Return [X, Y] of the center of cell containing provided text 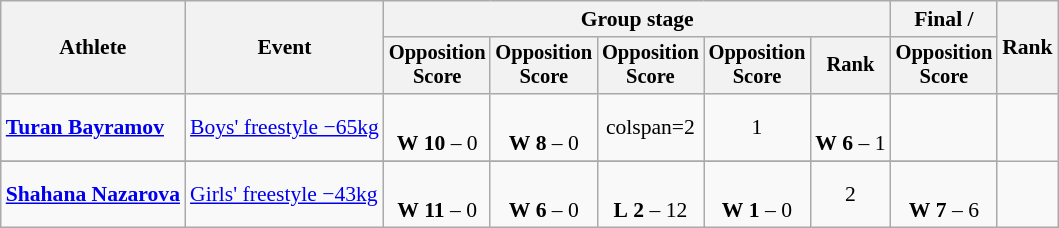
W 7 – 6 [944, 194]
colspan=2 [650, 128]
Boys' freestyle −65kg [284, 128]
W 6 – 1 [850, 128]
W 1 – 0 [758, 194]
Group stage [638, 19]
Final / [944, 19]
Girls' freestyle −43kg [284, 194]
1 [758, 128]
Turan Bayramov [93, 128]
Event [284, 48]
Shahana Nazarova [93, 194]
W 8 – 0 [544, 128]
W 11 – 0 [438, 194]
Athlete [93, 48]
2 [850, 194]
L 2 – 12 [650, 194]
W 6 – 0 [544, 194]
W 10 – 0 [438, 128]
